Pinpoint the cell where the given text exists, returning its (x, y) midpoint coordinate. 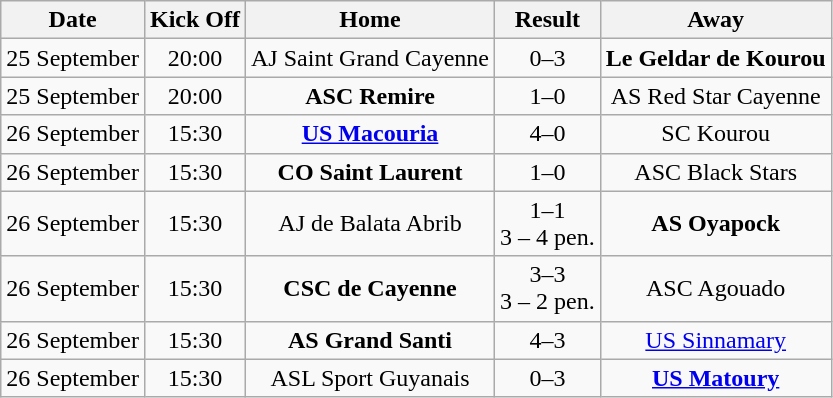
CO Saint Laurent (370, 172)
4–3 (548, 340)
1–1 3 – 4 pen. (548, 224)
Away (716, 20)
Kick Off (194, 20)
Result (548, 20)
US Matoury (716, 378)
AS Red Star Cayenne (716, 96)
3–3 3 – 2 pen. (548, 288)
AJ de Balata Abrib (370, 224)
SC Kourou (716, 134)
AJ Saint Grand Cayenne (370, 58)
ASL Sport Guyanais (370, 378)
ASC Black Stars (716, 172)
Date (73, 20)
Home (370, 20)
AS Oyapock (716, 224)
CSC de Cayenne (370, 288)
ASC Remire (370, 96)
4–0 (548, 134)
US Sinnamary (716, 340)
Le Geldar de Kourou (716, 58)
ASC Agouado (716, 288)
US Macouria (370, 134)
AS Grand Santi (370, 340)
